Locate the cell with the specified text and output its [x, y] center coordinate. 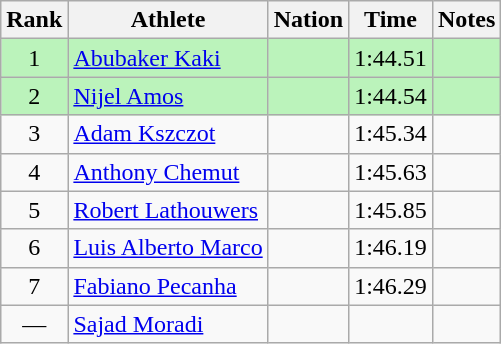
Luis Alberto Marco [168, 248]
Nation [308, 20]
Anthony Chemut [168, 172]
1:45.85 [391, 210]
3 [34, 134]
Sajad Moradi [168, 324]
Robert Lathouwers [168, 210]
Fabiano Pecanha [168, 286]
Time [391, 20]
— [34, 324]
6 [34, 248]
1:46.19 [391, 248]
4 [34, 172]
1:44.54 [391, 96]
Adam Kszczot [168, 134]
5 [34, 210]
7 [34, 286]
Nijel Amos [168, 96]
1:45.34 [391, 134]
2 [34, 96]
Athlete [168, 20]
1:46.29 [391, 286]
Abubaker Kaki [168, 58]
Rank [34, 20]
1:44.51 [391, 58]
1:45.63 [391, 172]
Notes [466, 20]
1 [34, 58]
